Find where the given text appears and provide that cell's center as [X, Y] coordinate. 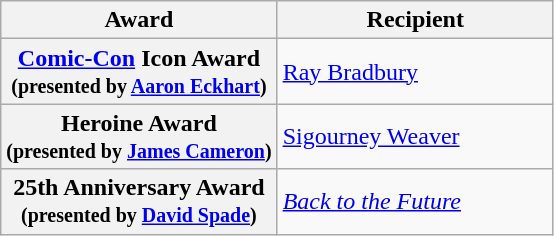
Recipient [415, 20]
Ray Bradbury [415, 72]
Award [139, 20]
Sigourney Weaver [415, 136]
25th Anniversary Award(presented by David Spade) [139, 202]
Heroine Award(presented by James Cameron) [139, 136]
Comic-Con Icon Award(presented by Aaron Eckhart) [139, 72]
Back to the Future [415, 202]
